Return (x, y) of the center of cell containing provided text 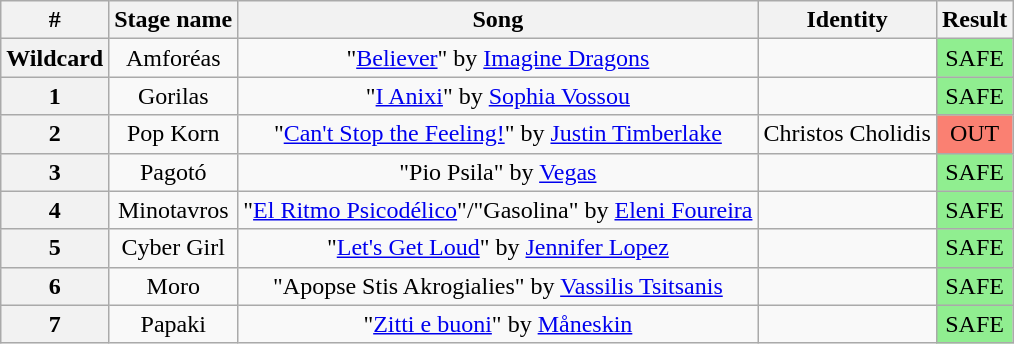
Pagotó (174, 172)
6 (55, 286)
"Pio Psila" by Vegas (498, 172)
"Apopse Stis Akrogialies" by Vassilis Tsitsanis (498, 286)
4 (55, 210)
Moro (174, 286)
# (55, 20)
7 (55, 324)
3 (55, 172)
5 (55, 248)
"Believer" by Imagine Dragons (498, 58)
Result (974, 20)
OUT (974, 134)
Amforéas (174, 58)
Stage name (174, 20)
"Can't Stop the Feeling!" by Justin Timberlake (498, 134)
2 (55, 134)
Minotavros (174, 210)
Papaki (174, 324)
"El Ritmo Psicodélico"/"Gasolina" by Eleni Foureira (498, 210)
Wildcard (55, 58)
Christos Cholidis (847, 134)
Pop Korn (174, 134)
"Zitti e buoni" by Måneskin (498, 324)
1 (55, 96)
"I Anixi" by Sophia Vossou (498, 96)
"Let's Get Loud" by Jennifer Lopez (498, 248)
Cyber Girl (174, 248)
Song (498, 20)
Gorilas (174, 96)
Identity (847, 20)
